Provide the [x, y] coordinate of the cell's center where the given text is located.  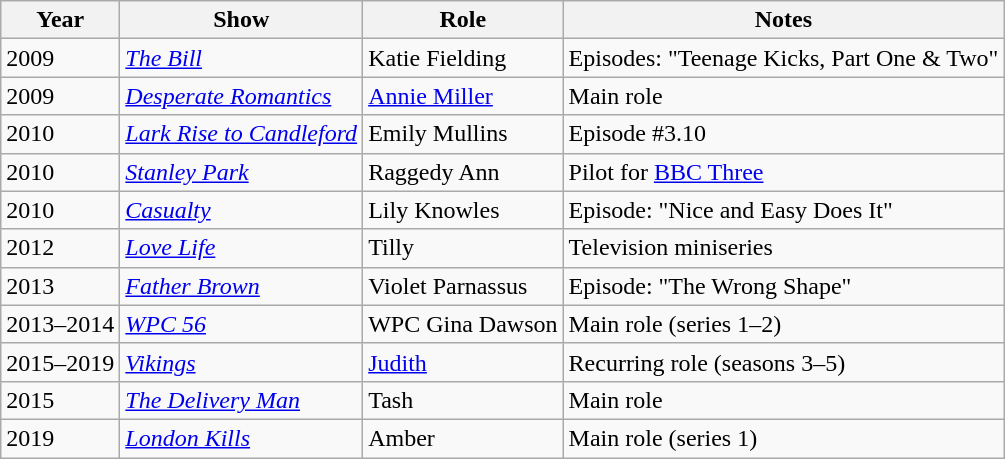
Role [463, 20]
Desperate Romantics [242, 96]
Annie Miller [463, 96]
Episodes: "Teenage Kicks, Part One & Two" [784, 58]
Katie Fielding [463, 58]
2019 [60, 438]
Father Brown [242, 286]
Pilot for BBC Three [784, 172]
Episode #3.10 [784, 134]
London Kills [242, 438]
Raggedy Ann [463, 172]
2015–2019 [60, 362]
Main role (series 1–2) [784, 324]
Notes [784, 20]
Television miniseries [784, 248]
Recurring role (seasons 3–5) [784, 362]
Amber [463, 438]
Stanley Park [242, 172]
Tash [463, 400]
Lily Knowles [463, 210]
2013 [60, 286]
Lark Rise to Candleford [242, 134]
WPC Gina Dawson [463, 324]
2015 [60, 400]
The Delivery Man [242, 400]
Tilly [463, 248]
Year [60, 20]
2012 [60, 248]
The Bill [242, 58]
Main role (series 1) [784, 438]
Episode: "The Wrong Shape" [784, 286]
WPC 56 [242, 324]
Emily Mullins [463, 134]
Love Life [242, 248]
Episode: "Nice and Easy Does It" [784, 210]
Violet Parnassus [463, 286]
Casualty [242, 210]
Show [242, 20]
Judith [463, 362]
Vikings [242, 362]
2013–2014 [60, 324]
